From the cell containing the given text, extract its center point as (X, Y) coordinate. 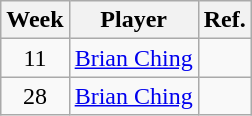
11 (35, 58)
28 (35, 96)
Player (134, 20)
Week (35, 20)
Ref. (224, 20)
